Capture the cell that displays the provided text and extract its (x, y) central coordinate. 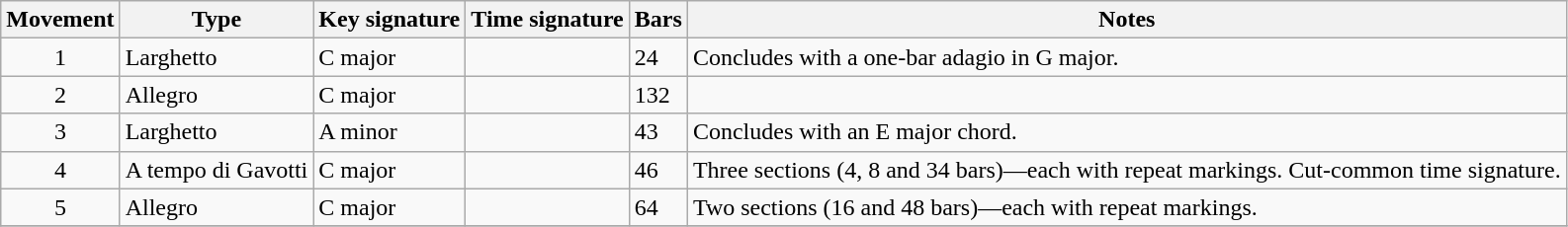
Type (217, 20)
Movement (60, 20)
Three sections (4, 8 and 34 bars)—each with repeat markings. Cut-common time signature. (1127, 170)
3 (60, 132)
Bars (658, 20)
43 (658, 132)
Key signature (390, 20)
132 (658, 95)
A minor (390, 132)
2 (60, 95)
5 (60, 207)
24 (658, 57)
4 (60, 170)
Concludes with an E major chord. (1127, 132)
46 (658, 170)
Concludes with a one-bar adagio in G major. (1127, 57)
64 (658, 207)
Time signature (548, 20)
A tempo di Gavotti (217, 170)
Two sections (16 and 48 bars)—each with repeat markings. (1127, 207)
Notes (1127, 20)
1 (60, 57)
